Pinpoint the cell where the given text exists, returning its (x, y) midpoint coordinate. 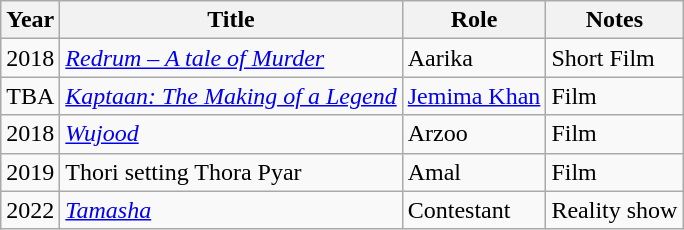
Reality show (614, 210)
Contestant (474, 210)
Role (474, 20)
Wujood (231, 134)
Redrum – A tale of Murder (231, 58)
2022 (30, 210)
Aarika (474, 58)
Tamasha (231, 210)
Kaptaan: The Making of a Legend (231, 96)
Jemima Khan (474, 96)
Year (30, 20)
Thori setting Thora Pyar (231, 172)
Amal (474, 172)
Arzoo (474, 134)
Short Film (614, 58)
Notes (614, 20)
2019 (30, 172)
Title (231, 20)
TBA (30, 96)
